Locate the cell with the specified text and output its [x, y] center coordinate. 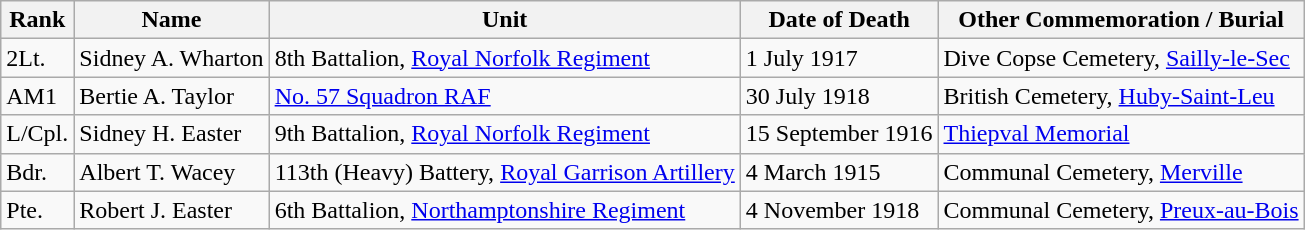
9th Battalion, Royal Norfolk Regiment [504, 134]
6th Battalion, Northamptonshire Regiment [504, 210]
2Lt. [38, 58]
Bertie A. Taylor [172, 96]
AM1 [38, 96]
Communal Cemetery, Preux-au-Bois [1121, 210]
Rank [38, 20]
1 July 1917 [839, 58]
Dive Copse Cemetery, Sailly-le-Sec [1121, 58]
Sidney A. Wharton [172, 58]
Pte. [38, 210]
30 July 1918 [839, 96]
Communal Cemetery, Merville [1121, 172]
Name [172, 20]
Other Commemoration / Burial [1121, 20]
8th Battalion, Royal Norfolk Regiment [504, 58]
15 September 1916 [839, 134]
4 March 1915 [839, 172]
Thiepval Memorial [1121, 134]
113th (Heavy) Battery, Royal Garrison Artillery [504, 172]
4 November 1918 [839, 210]
Unit [504, 20]
Robert J. Easter [172, 210]
No. 57 Squadron RAF [504, 96]
Date of Death [839, 20]
Sidney H. Easter [172, 134]
Albert T. Wacey [172, 172]
L/Cpl. [38, 134]
British Cemetery, Huby-Saint-Leu [1121, 96]
Bdr. [38, 172]
